For the text-containing cell, return its midpoint in [X, Y] coordinate format. 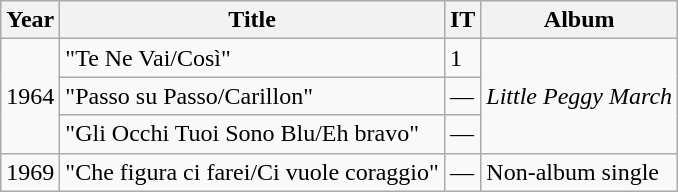
1969 [30, 172]
"Passo su Passo/Carillon" [252, 96]
"Te Ne Vai/Così" [252, 58]
Album [580, 20]
"Gli Occhi Tuoi Sono Blu/Eh bravo" [252, 134]
Little Peggy March [580, 96]
IT [462, 20]
1 [462, 58]
Title [252, 20]
1964 [30, 96]
Non-album single [580, 172]
Year [30, 20]
"Che figura ci farei/Ci vuole coraggio" [252, 172]
